Output the [x, y] coordinate of the center of the cell containing the given text.  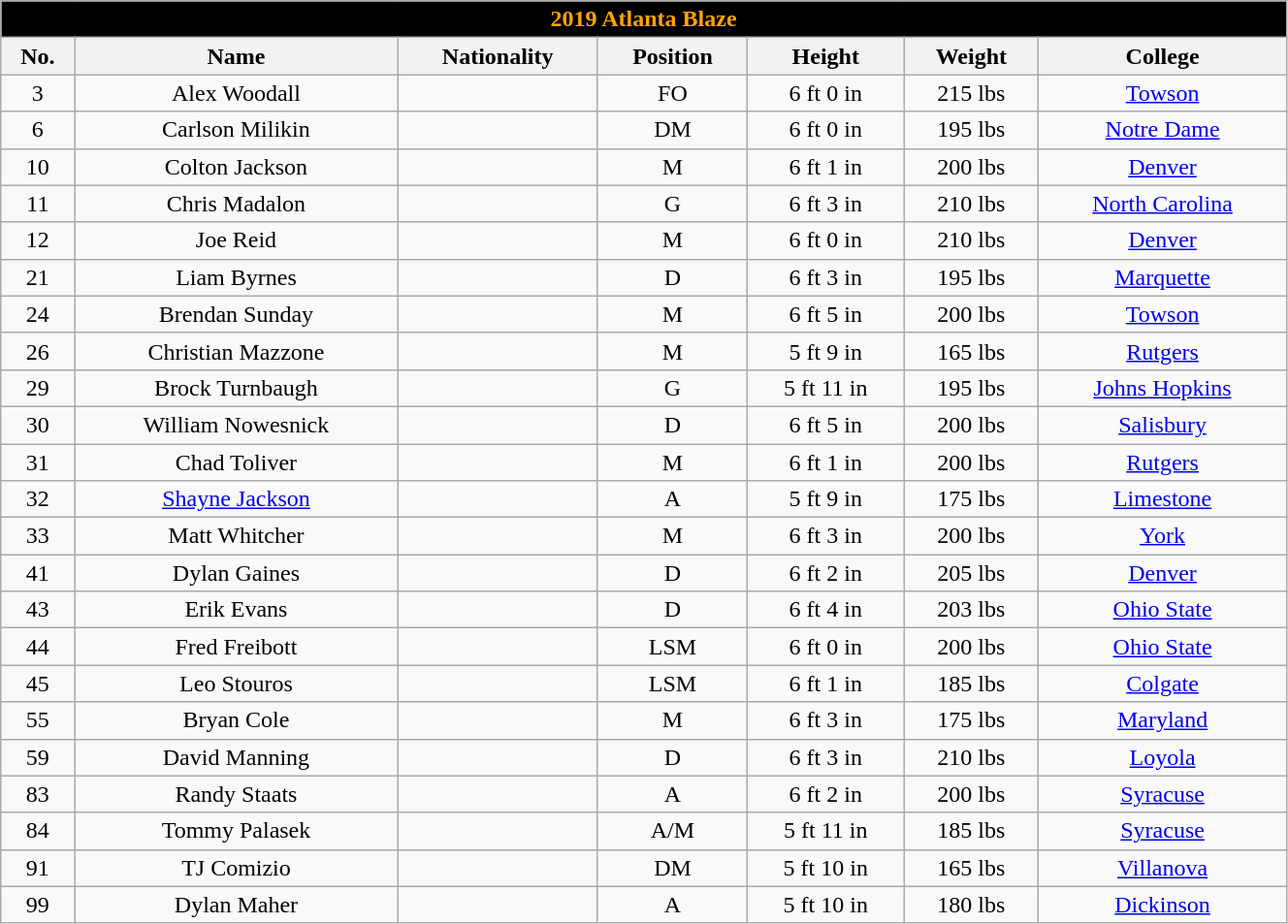
No. [38, 56]
33 [38, 536]
2019 Atlanta Blaze [644, 19]
24 [38, 314]
Erik Evans [237, 610]
41 [38, 573]
Name [237, 56]
Colgate [1163, 684]
30 [38, 425]
59 [38, 757]
Carlson Milikin [237, 130]
26 [38, 351]
North Carolina [1163, 204]
Joe Reid [237, 240]
43 [38, 610]
TJ Comizio [237, 868]
3 [38, 93]
Height [825, 56]
Fred Freibott [237, 647]
Bryan Cole [237, 720]
Position [672, 56]
6 ft 4 in [825, 610]
44 [38, 647]
Johns Hopkins [1163, 388]
215 lbs [972, 93]
45 [38, 684]
Chad Toliver [237, 462]
Tommy Palasek [237, 831]
FO [672, 93]
Shayne Jackson [237, 499]
Dylan Maher [237, 905]
21 [38, 277]
Brock Turnbaugh [237, 388]
10 [38, 167]
Marquette [1163, 277]
College [1163, 56]
Loyola [1163, 757]
99 [38, 905]
Randy Staats [237, 794]
205 lbs [972, 573]
David Manning [237, 757]
Maryland [1163, 720]
180 lbs [972, 905]
12 [38, 240]
29 [38, 388]
Notre Dame [1163, 130]
6 [38, 130]
A/M [672, 831]
Liam Byrnes [237, 277]
Leo Stouros [237, 684]
Christian Mazzone [237, 351]
Limestone [1163, 499]
Villanova [1163, 868]
91 [38, 868]
31 [38, 462]
11 [38, 204]
Chris Madalon [237, 204]
55 [38, 720]
Matt Whitcher [237, 536]
83 [38, 794]
William Nowesnick [237, 425]
Brendan Sunday [237, 314]
Nationality [499, 56]
Colton Jackson [237, 167]
York [1163, 536]
84 [38, 831]
32 [38, 499]
203 lbs [972, 610]
Dylan Gaines [237, 573]
Weight [972, 56]
Salisbury [1163, 425]
Dickinson [1163, 905]
Alex Woodall [237, 93]
